Search for the cell housing the specified text and yield its (X, Y) center coordinate. 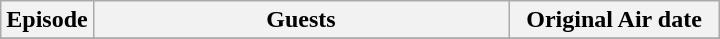
Original Air date (614, 20)
Episode (47, 20)
Guests (301, 20)
